Capture the cell that displays the provided text and extract its (X, Y) central coordinate. 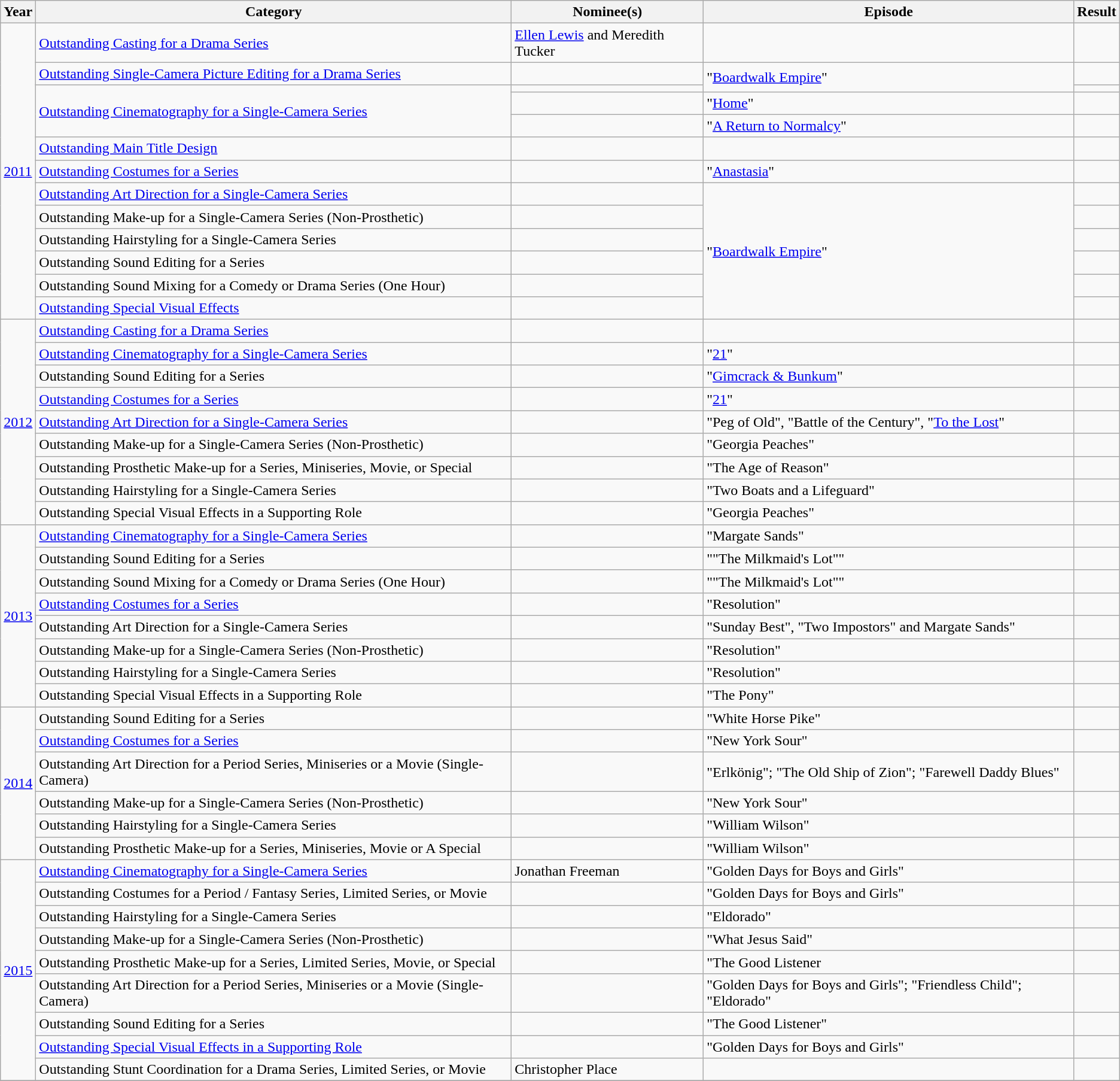
Outstanding Single-Camera Picture Editing for a Drama Series (274, 74)
"What Jesus Said" (889, 939)
2015 (18, 970)
"Erlkönig"; "The Old Ship of Zion"; "Farewell Daddy Blues" (889, 772)
Episode (889, 12)
Christopher Place (608, 1070)
"Home" (889, 103)
Outstanding Costumes for a Period / Fantasy Series, Limited Series, or Movie (274, 894)
Jonathan Freeman (608, 871)
"Golden Days for Boys and Girls"; "Friendless Child"; "Eldorado" (889, 992)
"Sunday Best", "Two Impostors" and Margate Sands" (889, 627)
Result (1097, 12)
Outstanding Prosthetic Make-up for a Series, Miniseries, Movie or A Special (274, 848)
"The Age of Reason" (889, 467)
Outstanding Main Title Design (274, 148)
"The Pony" (889, 696)
2014 (18, 783)
Ellen Lewis and Meredith Tucker (608, 43)
2013 (18, 615)
"The Good Listener (889, 962)
"Margate Sands" (889, 536)
Nominee(s) (608, 12)
Outstanding Prosthetic Make-up for a Series, Miniseries, Movie, or Special (274, 467)
"The Good Listener" (889, 1024)
Outstanding Prosthetic Make-up for a Series, Limited Series, Movie, or Special (274, 962)
"White Horse Pike" (889, 718)
Outstanding Stunt Coordination for a Drama Series, Limited Series, or Movie (274, 1070)
"Eldorado" (889, 916)
"Peg of Old", "Battle of the Century", "To the Lost" (889, 422)
"Anastasia" (889, 171)
Year (18, 12)
Category (274, 12)
"Two Boats and a Lifeguard" (889, 490)
"Gimcrack & Bunkum" (889, 376)
Outstanding Special Visual Effects (274, 308)
2012 (18, 423)
"A Return to Normalcy" (889, 126)
2011 (18, 171)
